Pinpoint the cell where the given text exists, returning its (x, y) midpoint coordinate. 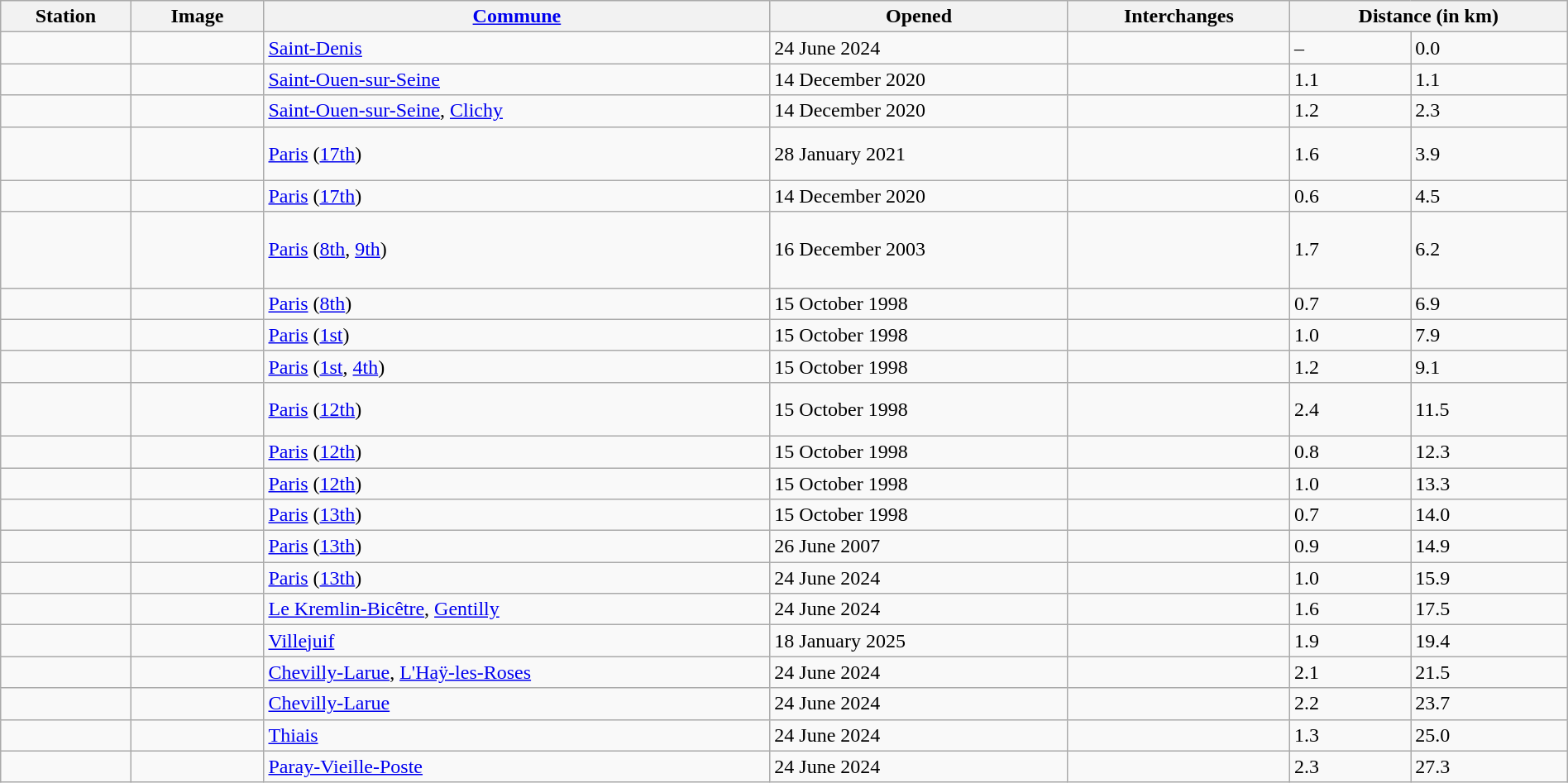
16 December 2003 (920, 250)
– (1350, 48)
9.1 (1489, 366)
7.9 (1489, 335)
Image (197, 17)
2.4 (1350, 408)
14.9 (1489, 547)
2.2 (1350, 704)
Paris (1st) (517, 335)
0.8 (1350, 451)
0.0 (1489, 48)
6.2 (1489, 250)
Saint-Ouen-sur-Seine, Clichy (517, 111)
11.5 (1489, 408)
27.3 (1489, 766)
3.9 (1489, 154)
Paris (8th, 9th) (517, 250)
Thiais (517, 735)
25.0 (1489, 735)
6.9 (1489, 303)
Interchanges (1178, 17)
Commune (517, 17)
28 January 2021 (920, 154)
2.1 (1350, 672)
21.5 (1489, 672)
Paray-Vieille-Poste (517, 766)
Villejuif (517, 641)
17.5 (1489, 609)
14.0 (1489, 515)
26 June 2007 (920, 547)
Saint-Ouen-sur-Seine (517, 79)
13.3 (1489, 484)
Station (66, 17)
15.9 (1489, 578)
Distance (in km) (1428, 17)
Chevilly-Larue, L'Haÿ-les-Roses (517, 672)
18 January 2025 (920, 641)
19.4 (1489, 641)
1.3 (1350, 735)
1.9 (1350, 641)
Le Kremlin-Bicêtre, Gentilly (517, 609)
Paris (8th) (517, 303)
Paris (1st, 4th) (517, 366)
Chevilly-Larue (517, 704)
Saint-Denis (517, 48)
1.7 (1350, 250)
0.9 (1350, 547)
Opened (920, 17)
4.5 (1489, 196)
0.6 (1350, 196)
12.3 (1489, 451)
23.7 (1489, 704)
